Return [X, Y] of the center of cell containing provided text 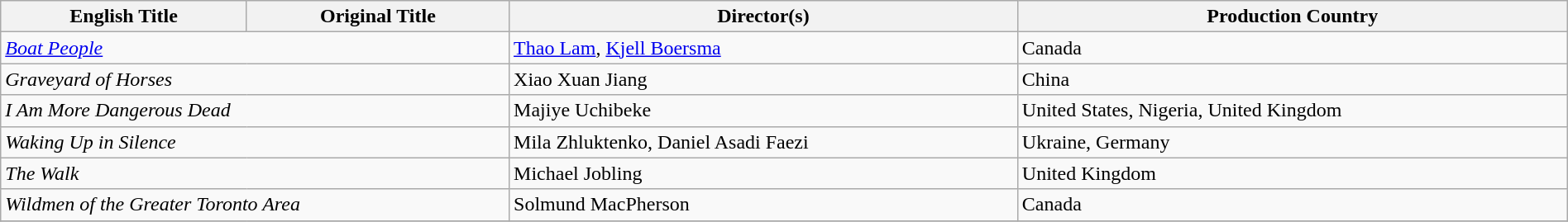
United Kingdom [1292, 173]
Graveyard of Horses [255, 79]
Ukraine, Germany [1292, 142]
I Am More Dangerous Dead [255, 111]
Xiao Xuan Jiang [764, 79]
Wildmen of the Greater Toronto Area [255, 205]
The Walk [255, 173]
Original Title [377, 17]
Boat People [255, 48]
English Title [124, 17]
Director(s) [764, 17]
Thao Lam, Kjell Boersma [764, 48]
Mila Zhluktenko, Daniel Asadi Faezi [764, 142]
Waking Up in Silence [255, 142]
United States, Nigeria, United Kingdom [1292, 111]
Production Country [1292, 17]
China [1292, 79]
Majiye Uchibeke [764, 111]
Solmund MacPherson [764, 205]
Michael Jobling [764, 173]
